Scan for the cell matching the given text and deliver its [X, Y] coordinate at center. 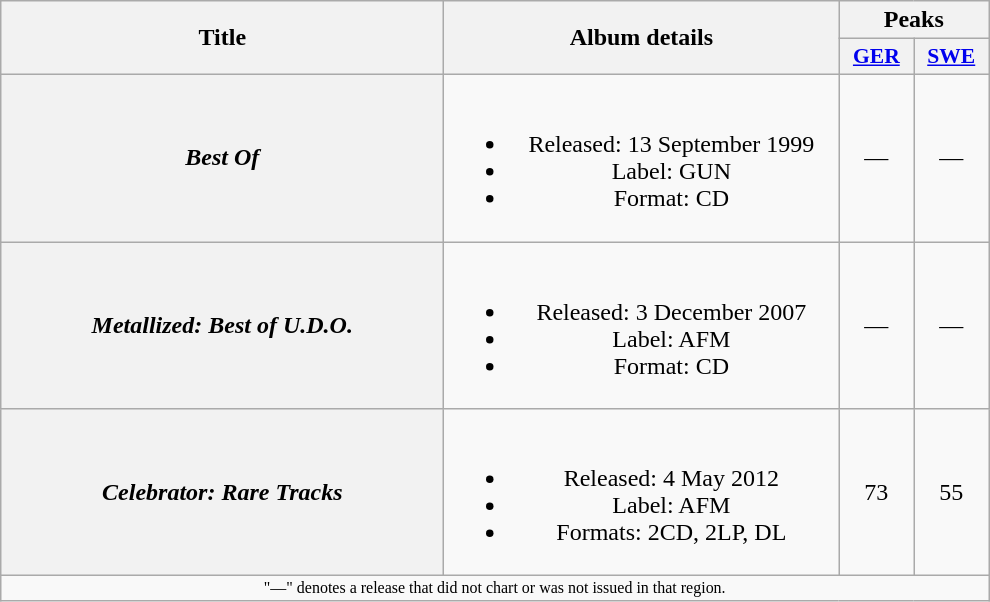
Title [222, 38]
Celebrator: Rare Tracks [222, 492]
Released: 4 May 2012Label: AFMFormats: 2CD, 2LP, DL [642, 492]
Best Of [222, 158]
Released: 13 September 1999Label: GUNFormat: CD [642, 158]
"—" denotes a release that did not chart or was not issued in that region. [495, 588]
Peaks [914, 20]
Album details [642, 38]
GER [876, 57]
Released: 3 December 2007Label: AFMFormat: CD [642, 326]
SWE [952, 57]
73 [876, 492]
55 [952, 492]
Metallized: Best of U.D.O. [222, 326]
